From the cell containing the given text, extract its center point as (X, Y) coordinate. 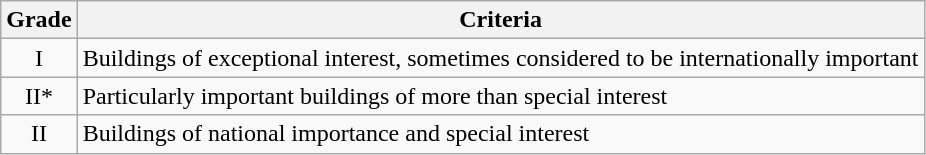
Buildings of exceptional interest, sometimes considered to be internationally important (500, 58)
Particularly important buildings of more than special interest (500, 96)
II* (39, 96)
II (39, 134)
I (39, 58)
Buildings of national importance and special interest (500, 134)
Criteria (500, 20)
Grade (39, 20)
